Identify which cell holds the provided text, then report its [X, Y] central coordinate. 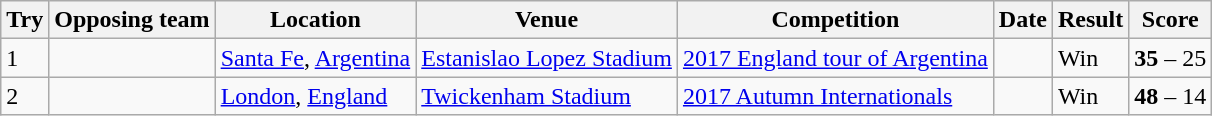
Result [1090, 20]
Santa Fe, Argentina [316, 58]
48 – 14 [1170, 96]
Competition [835, 20]
Location [316, 20]
Try [25, 20]
Opposing team [132, 20]
35 – 25 [1170, 58]
Venue [547, 20]
2 [25, 96]
2017 Autumn Internationals [835, 96]
Estanislao Lopez Stadium [547, 58]
Score [1170, 20]
Date [1022, 20]
Twickenham Stadium [547, 96]
1 [25, 58]
London, England [316, 96]
2017 England tour of Argentina [835, 58]
